Capture the cell that displays the provided text and extract its [x, y] central coordinate. 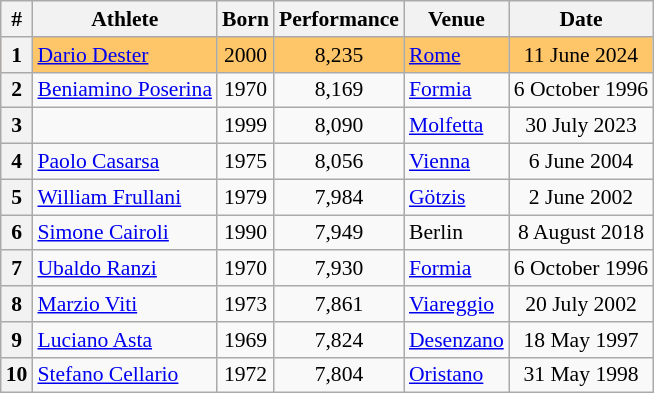
6 [17, 233]
Viareggio [456, 304]
Athlete [124, 19]
Desenzano [456, 340]
1969 [246, 340]
Rome [456, 55]
1999 [246, 126]
Simone Cairoli [124, 233]
7,949 [339, 233]
11 June 2024 [581, 55]
18 May 1997 [581, 340]
Beniamino Poserina [124, 90]
8,169 [339, 90]
2000 [246, 55]
Dario Dester [124, 55]
7,824 [339, 340]
Götzis [456, 197]
7,930 [339, 269]
1979 [246, 197]
31 May 1998 [581, 375]
3 [17, 126]
1975 [246, 162]
Venue [456, 19]
6 June 2004 [581, 162]
William Frullani [124, 197]
7 [17, 269]
Oristano [456, 375]
8 [17, 304]
Vienna [456, 162]
Luciano Asta [124, 340]
8,235 [339, 55]
7,861 [339, 304]
Marzio Viti [124, 304]
1 [17, 55]
30 July 2023 [581, 126]
8,056 [339, 162]
2 [17, 90]
Molfetta [456, 126]
8 August 2018 [581, 233]
1990 [246, 233]
# [17, 19]
2 June 2002 [581, 197]
7,804 [339, 375]
Berlin [456, 233]
1973 [246, 304]
5 [17, 197]
20 July 2002 [581, 304]
Performance [339, 19]
Paolo Casarsa [124, 162]
1972 [246, 375]
7,984 [339, 197]
9 [17, 340]
Born [246, 19]
10 [17, 375]
4 [17, 162]
Date [581, 19]
Stefano Cellario [124, 375]
8,090 [339, 126]
Ubaldo Ranzi [124, 269]
